Scan for the cell matching the given text and deliver its [X, Y] coordinate at center. 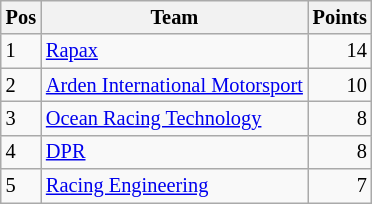
3 [21, 118]
Rapax [174, 51]
Racing Engineering [174, 186]
Arden International Motorsport [174, 85]
1 [21, 51]
Points [340, 17]
Pos [21, 17]
Ocean Racing Technology [174, 118]
5 [21, 186]
14 [340, 51]
2 [21, 85]
4 [21, 152]
10 [340, 85]
DPR [174, 152]
Team [174, 17]
7 [340, 186]
